Return the [X, Y] coordinate for the center point of the cell that contains the specified text.  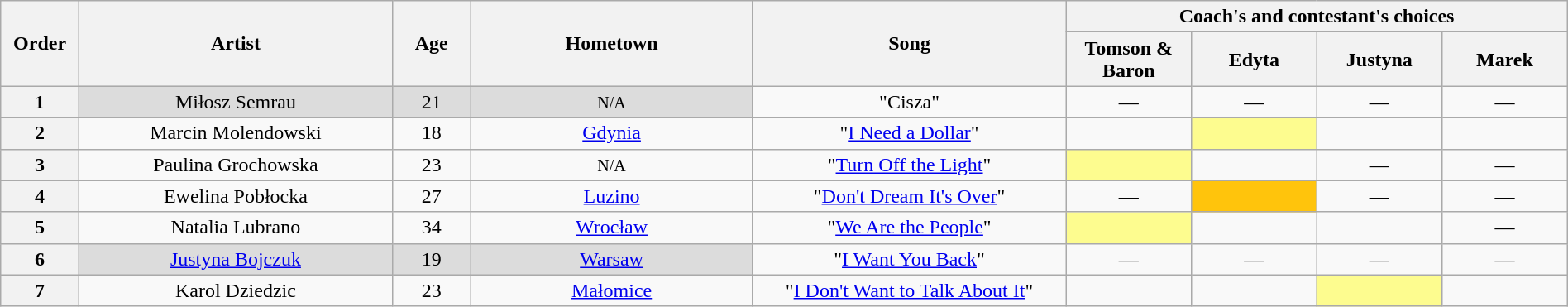
Miłosz Semrau [235, 102]
3 [40, 165]
4 [40, 196]
7 [40, 290]
Marek [1505, 60]
"I Need a Dollar" [910, 133]
Coach's and contestant's choices [1317, 17]
Paulina Grochowska [235, 165]
"I Don't Want to Talk About It" [910, 290]
Song [910, 43]
Gdynia [612, 133]
"Don't Dream It's Over" [910, 196]
6 [40, 259]
"Turn Off the Light" [910, 165]
Artist [235, 43]
18 [432, 133]
34 [432, 228]
21 [432, 102]
"We Are the People" [910, 228]
Luzino [612, 196]
Wrocław [612, 228]
5 [40, 228]
Edyta [1255, 60]
Hometown [612, 43]
27 [432, 196]
Age [432, 43]
"I Want You Back" [910, 259]
Marcin Molendowski [235, 133]
Warsaw [612, 259]
Justyna [1379, 60]
Małomice [612, 290]
Ewelina Pobłocka [235, 196]
"Cisza" [910, 102]
Karol Dziedzic [235, 290]
19 [432, 259]
1 [40, 102]
Tomson & Baron [1129, 60]
Order [40, 43]
Natalia Lubrano [235, 228]
2 [40, 133]
Justyna Bojczuk [235, 259]
